For the text-containing cell, return its midpoint in (x, y) coordinate format. 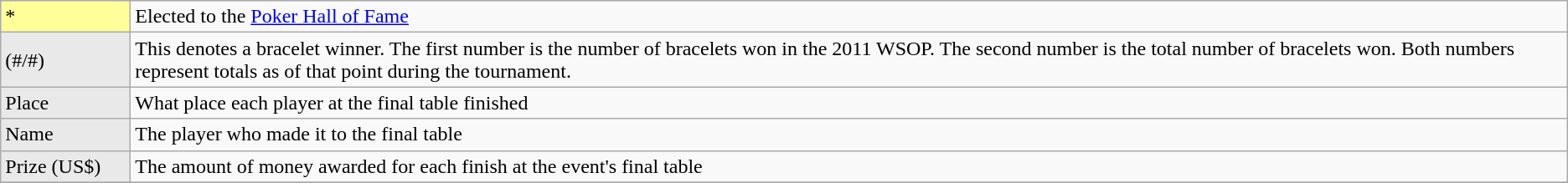
The amount of money awarded for each finish at the event's final table (849, 166)
Place (65, 103)
* (65, 17)
Prize (US$) (65, 166)
Elected to the Poker Hall of Fame (849, 17)
The player who made it to the final table (849, 135)
(#/#) (65, 60)
Name (65, 135)
What place each player at the final table finished (849, 103)
